Detect which cell encompasses the target text, then output its (x, y) center coordinate. 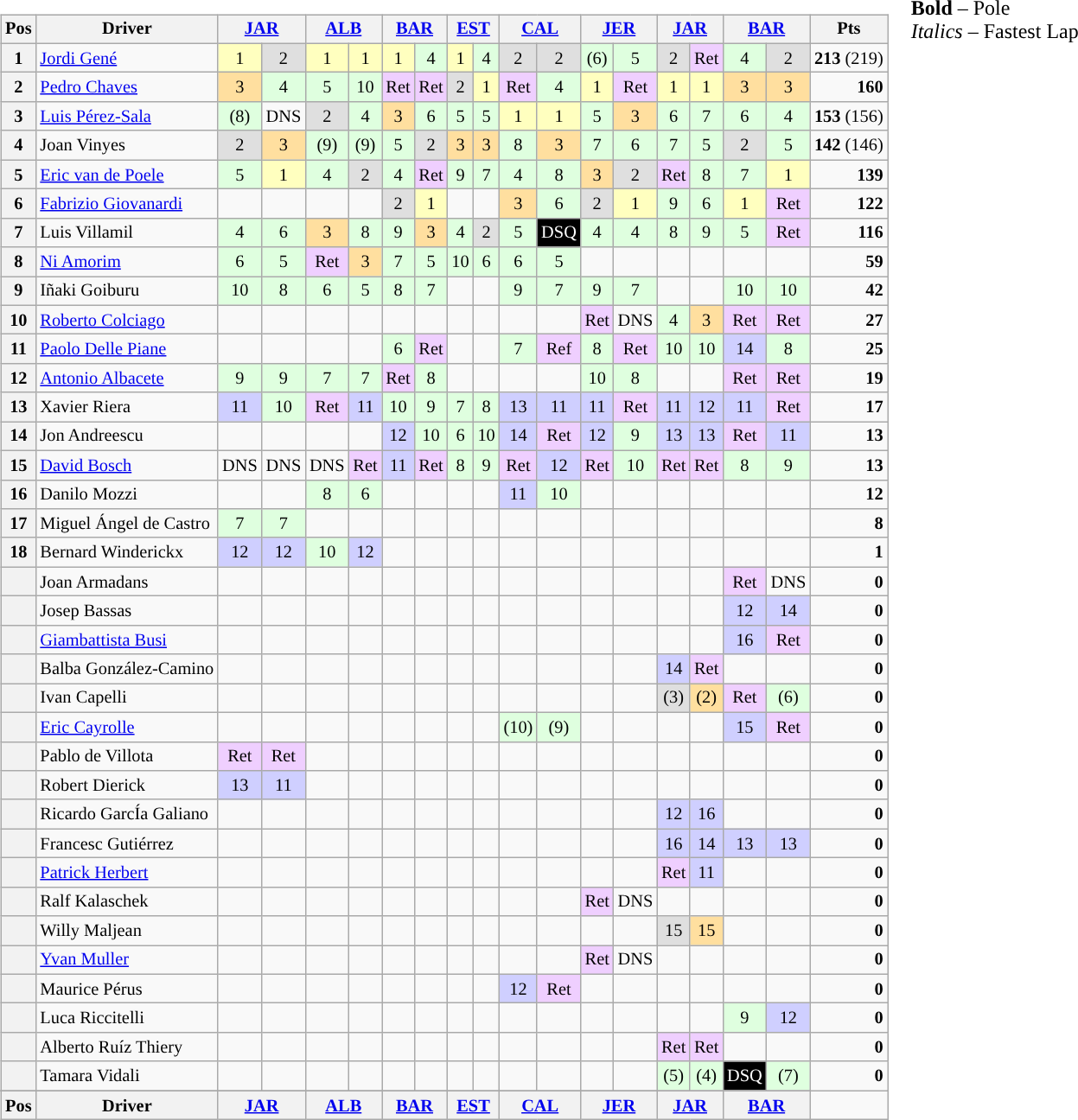
Fabrizio Giovanardi (126, 204)
Eric van de Poele (126, 175)
153 (156) (849, 117)
Luca Riccitelli (126, 1018)
Yvan Muller (126, 960)
Miguel Ángel de Castro (126, 524)
(10) (519, 727)
Pablo de Villota (126, 756)
25 (849, 349)
Willy Maljean (126, 931)
Ni Amorim (126, 262)
Patrick Herbert (126, 873)
122 (849, 204)
Luis Pérez-Sala (126, 117)
David Bosch (126, 465)
Pedro Chaves (126, 87)
139 (849, 175)
142 (146) (849, 145)
18 (18, 552)
(3) (673, 698)
(4) (706, 1076)
160 (849, 87)
116 (849, 232)
Xavier Riera (126, 407)
Pts (849, 29)
Josep Bassas (126, 611)
27 (849, 320)
59 (849, 262)
Ref (558, 349)
Ivan Capelli (126, 698)
19 (849, 379)
(8) (239, 117)
Luis Villamil (126, 232)
Giambattista Busi (126, 640)
(2) (706, 698)
Robert Dierick (126, 786)
Jon Andreescu (126, 436)
Alberto Ruíz Thiery (126, 1047)
(5) (673, 1076)
Bernard Winderickx (126, 552)
Ralf Kalaschek (126, 901)
Roberto Colciago (126, 320)
213 (219) (849, 58)
Iñaki Goiburu (126, 291)
42 (849, 291)
Joan Armadans (126, 582)
(7) (788, 1076)
Antonio Albacete (126, 379)
Francesc Gutiérrez (126, 843)
Maurice Pérus (126, 989)
Jordi Gené (126, 58)
Paolo Delle Piane (126, 349)
Danilo Mozzi (126, 494)
Tamara Vidali (126, 1076)
Joan Vinyes (126, 145)
Eric Cayrolle (126, 727)
Balba González-Camino (126, 669)
Ricardo GarcÍa Galiano (126, 814)
